Return [X, Y] of the center of cell containing provided text 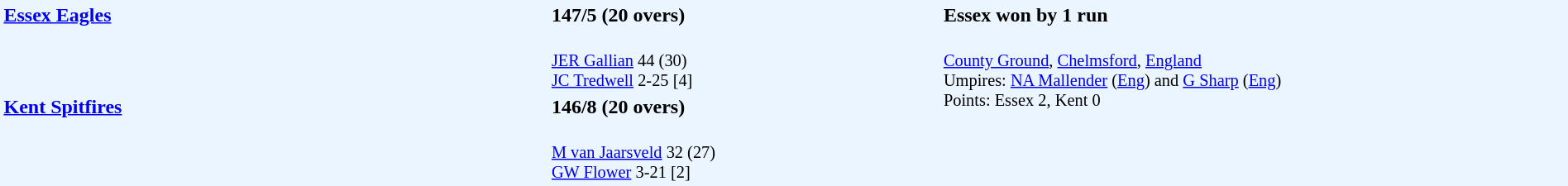
M van Jaarsveld 32 (27) GW Flower 3-21 [2] [744, 152]
147/5 (20 overs) [744, 15]
Essex won by 1 run [1254, 15]
Kent Spitfires [275, 139]
County Ground, Chelmsford, England Umpires: NA Mallender (Eng) and G Sharp (Eng) Points: Essex 2, Kent 0 [1254, 107]
Essex Eagles [275, 47]
146/8 (20 overs) [744, 107]
JER Gallian 44 (30) JC Tredwell 2-25 [4] [744, 61]
